From the cell containing the given text, extract its center point as (x, y) coordinate. 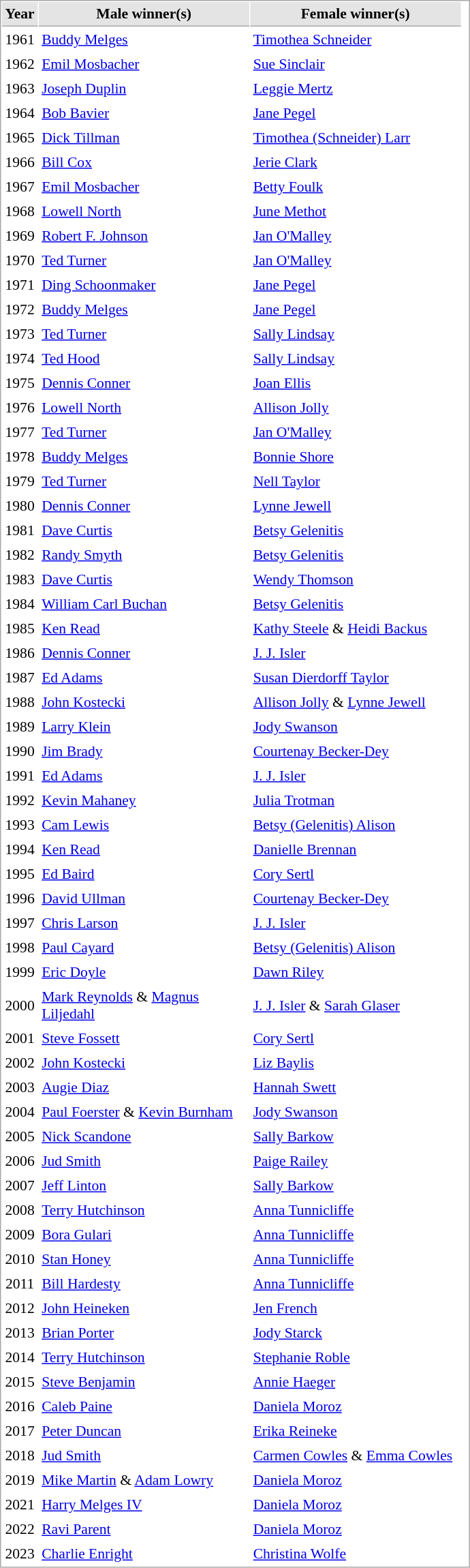
Allison Jolly (356, 407)
Male winner(s) (144, 14)
1988 (20, 702)
Hannah Swett (356, 1087)
1964 (20, 112)
2005 (20, 1136)
2017 (20, 1431)
Paul Foerster & Kevin Burnham (144, 1112)
1978 (20, 456)
1989 (20, 726)
Jody Starck (356, 1333)
2011 (20, 1284)
2010 (20, 1259)
2022 (20, 1529)
Ravi Parent (144, 1529)
Danielle Brennan (356, 849)
1997 (20, 922)
1990 (20, 751)
Erika Reineke (356, 1431)
Nell Taylor (356, 481)
Year (20, 14)
Timothea (Schneider) Larr (356, 137)
1981 (20, 530)
Ted Hood (144, 358)
2009 (20, 1235)
Timothea Schneider (356, 39)
2000 (20, 1005)
1974 (20, 358)
1972 (20, 309)
2015 (20, 1382)
Bill Hardesty (144, 1284)
Paige Railey (356, 1161)
David Ullman (144, 898)
2021 (20, 1505)
Charlie Enright (144, 1554)
1987 (20, 677)
2008 (20, 1210)
J. J. Isler & Sarah Glaser (356, 1005)
2012 (20, 1308)
1973 (20, 333)
1979 (20, 481)
Caleb Paine (144, 1406)
1977 (20, 432)
Larry Klein (144, 726)
Augie Diaz (144, 1087)
1995 (20, 873)
2013 (20, 1333)
Chris Larson (144, 922)
Paul Cayard (144, 947)
Bill Cox (144, 162)
1998 (20, 947)
Wendy Thomson (356, 579)
Bonnie Shore (356, 456)
2006 (20, 1161)
2018 (20, 1456)
1969 (20, 235)
Dick Tillman (144, 137)
Ding Schoonmaker (144, 284)
2014 (20, 1357)
1984 (20, 603)
Steve Fossett (144, 1038)
Bob Bavier (144, 112)
Carmen Cowles & Emma Cowles (356, 1456)
Cam Lewis (144, 824)
1963 (20, 88)
2003 (20, 1087)
1994 (20, 849)
2001 (20, 1038)
Kathy Steele & Heidi Backus (356, 628)
Nick Scandone (144, 1136)
2007 (20, 1186)
2019 (20, 1480)
Allison Jolly & Lynne Jewell (356, 702)
Lynne Jewell (356, 505)
Joseph Duplin (144, 88)
1965 (20, 137)
1962 (20, 63)
Brian Porter (144, 1333)
Julia Trotman (356, 800)
1993 (20, 824)
1992 (20, 800)
1999 (20, 971)
Kevin Mahaney (144, 800)
Jen French (356, 1308)
Joan Ellis (356, 382)
Christina Wolfe (356, 1554)
Harry Melges IV (144, 1505)
1991 (20, 775)
Ed Baird (144, 873)
1961 (20, 39)
Liz Baylis (356, 1063)
Leggie Mertz (356, 88)
Robert F. Johnson (144, 235)
Eric Doyle (144, 971)
2002 (20, 1063)
2016 (20, 1406)
Female winner(s) (356, 14)
1976 (20, 407)
Annie Haeger (356, 1382)
Mark Reynolds & Magnus Liljedahl (144, 1005)
Susan Dierdorff Taylor (356, 677)
1996 (20, 898)
Stan Honey (144, 1259)
Bora Gulari (144, 1235)
2004 (20, 1112)
Dawn Riley (356, 971)
1966 (20, 162)
1983 (20, 579)
1968 (20, 211)
Stephanie Roble (356, 1357)
William Carl Buchan (144, 603)
1970 (20, 260)
June Methot (356, 211)
John Heineken (144, 1308)
1980 (20, 505)
Mike Martin & Adam Lowry (144, 1480)
1985 (20, 628)
1975 (20, 382)
Jerie Clark (356, 162)
1967 (20, 186)
Jeff Linton (144, 1186)
1986 (20, 652)
Betty Foulk (356, 186)
Steve Benjamin (144, 1382)
Randy Smyth (144, 554)
2023 (20, 1554)
Jim Brady (144, 751)
Peter Duncan (144, 1431)
1971 (20, 284)
1982 (20, 554)
Sue Sinclair (356, 63)
